From the cell containing the given text, extract its center point as [x, y] coordinate. 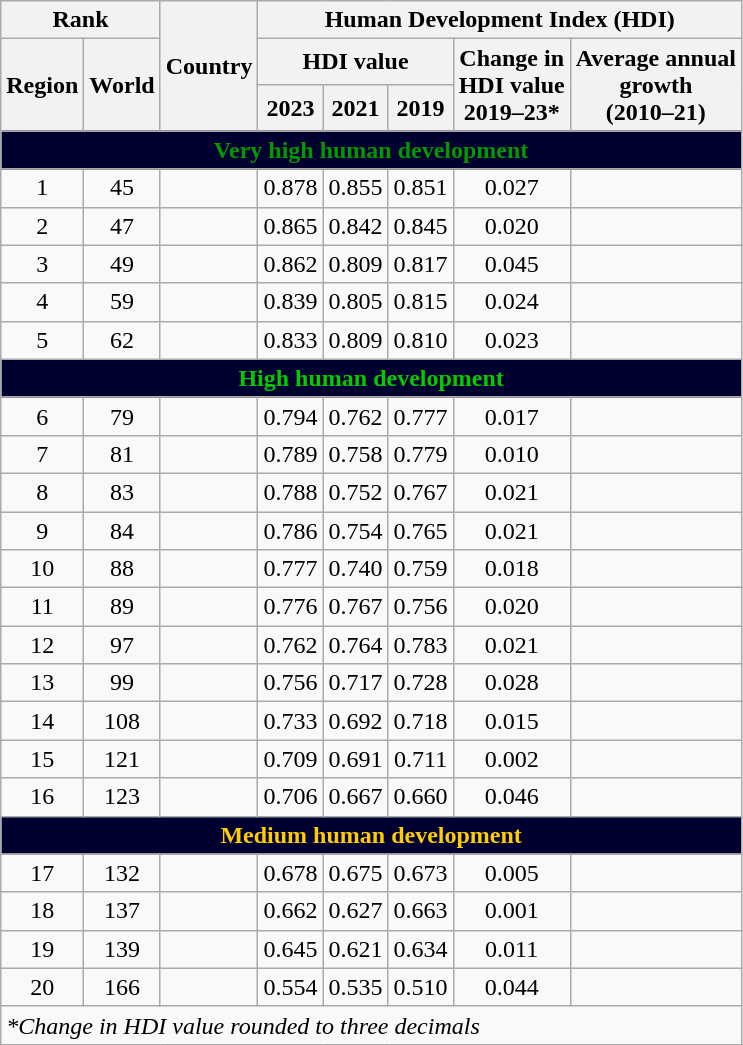
0.706 [290, 797]
0.717 [356, 683]
0.011 [512, 949]
0.788 [290, 492]
0.692 [356, 721]
88 [122, 569]
47 [122, 226]
Very high human development [372, 150]
89 [122, 607]
2023 [290, 108]
0.779 [420, 454]
8 [42, 492]
0.786 [290, 531]
0.764 [356, 645]
0.754 [356, 531]
0.634 [420, 949]
0.621 [356, 949]
*Change in HDI value rounded to three decimals [372, 1025]
Medium human development [372, 835]
0.851 [420, 188]
0.645 [290, 949]
17 [42, 873]
0.718 [420, 721]
0.789 [290, 454]
0.023 [512, 340]
World [122, 85]
0.005 [512, 873]
0.667 [356, 797]
0.663 [420, 911]
0.758 [356, 454]
3 [42, 264]
4 [42, 302]
0.535 [356, 987]
15 [42, 759]
99 [122, 683]
0.815 [420, 302]
83 [122, 492]
0.675 [356, 873]
0.627 [356, 911]
0.855 [356, 188]
0.001 [512, 911]
High human development [372, 378]
108 [122, 721]
0.028 [512, 683]
0.015 [512, 721]
0.805 [356, 302]
14 [42, 721]
62 [122, 340]
123 [122, 797]
Country [209, 66]
0.865 [290, 226]
HDI value [356, 62]
0.733 [290, 721]
0.045 [512, 264]
0.842 [356, 226]
11 [42, 607]
13 [42, 683]
0.673 [420, 873]
0.759 [420, 569]
0.662 [290, 911]
137 [122, 911]
0.833 [290, 340]
Region [42, 85]
0.839 [290, 302]
Average annualgrowth(2010–21) [656, 85]
97 [122, 645]
0.046 [512, 797]
20 [42, 987]
0.817 [420, 264]
Human Development Index (HDI) [500, 20]
0.845 [420, 226]
0.024 [512, 302]
0.660 [420, 797]
5 [42, 340]
0.027 [512, 188]
0.044 [512, 987]
45 [122, 188]
0.691 [356, 759]
6 [42, 416]
0.740 [356, 569]
0.678 [290, 873]
2 [42, 226]
0.554 [290, 987]
0.794 [290, 416]
0.017 [512, 416]
0.765 [420, 531]
0.510 [420, 987]
121 [122, 759]
18 [42, 911]
0.810 [420, 340]
0.862 [290, 264]
12 [42, 645]
139 [122, 949]
0.711 [420, 759]
0.776 [290, 607]
2019 [420, 108]
166 [122, 987]
49 [122, 264]
7 [42, 454]
0.010 [512, 454]
81 [122, 454]
132 [122, 873]
16 [42, 797]
1 [42, 188]
0.878 [290, 188]
10 [42, 569]
0.783 [420, 645]
0.002 [512, 759]
0.728 [420, 683]
0.709 [290, 759]
2021 [356, 108]
Change inHDI value2019–23* [512, 85]
19 [42, 949]
0.752 [356, 492]
9 [42, 531]
Rank [80, 20]
0.018 [512, 569]
59 [122, 302]
79 [122, 416]
84 [122, 531]
